Return the [x, y] coordinate for the center point of the cell that contains the specified text.  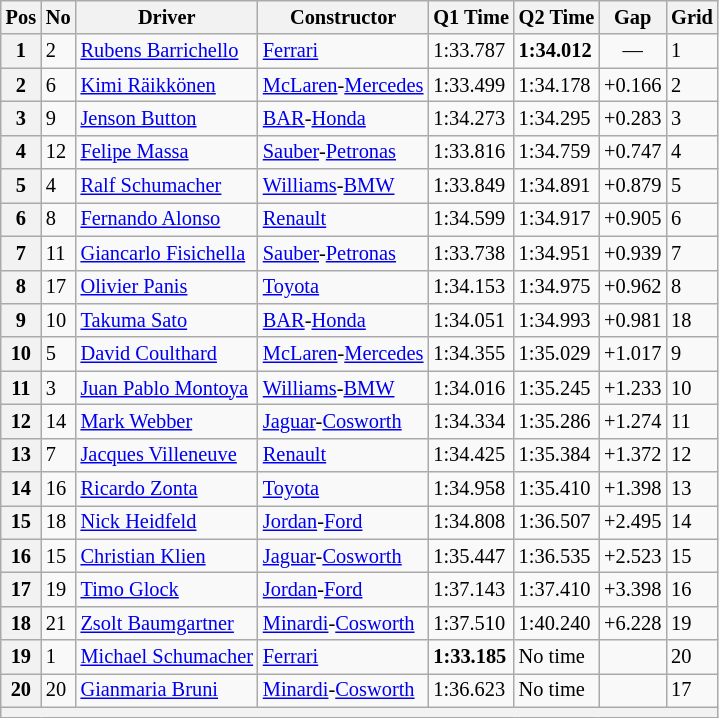
Grid [692, 17]
Mark Webber [167, 421]
Juan Pablo Montoya [167, 388]
1:34.951 [556, 253]
+2.523 [632, 556]
+1.398 [632, 489]
1:36.535 [556, 556]
1:33.816 [470, 152]
1:35.029 [556, 354]
1:34.808 [470, 522]
1:36.623 [470, 690]
Gap [632, 17]
1:34.759 [556, 152]
1:33.787 [470, 51]
Zsolt Baumgartner [167, 623]
1:34.891 [556, 186]
Kimi Räikkönen [167, 85]
1:33.849 [470, 186]
+1.233 [632, 388]
1:34.975 [556, 287]
1:35.245 [556, 388]
+0.879 [632, 186]
+1.372 [632, 455]
No [58, 17]
1:33.738 [470, 253]
1:33.185 [470, 657]
+0.166 [632, 85]
+3.398 [632, 589]
1:34.012 [556, 51]
— [632, 51]
Rubens Barrichello [167, 51]
Pos [21, 17]
Driver [167, 17]
1:34.051 [470, 320]
1:33.499 [470, 85]
Q2 Time [556, 17]
1:34.917 [556, 219]
+0.981 [632, 320]
Felipe Massa [167, 152]
Timo Glock [167, 589]
Jenson Button [167, 118]
+0.962 [632, 287]
+1.274 [632, 421]
Olivier Panis [167, 287]
Fernando Alonso [167, 219]
1:34.273 [470, 118]
1:34.153 [470, 287]
1:37.143 [470, 589]
1:34.334 [470, 421]
1:34.599 [470, 219]
1:35.286 [556, 421]
Constructor [343, 17]
1:34.993 [556, 320]
1:36.507 [556, 522]
David Coulthard [167, 354]
1:34.016 [470, 388]
Takuma Sato [167, 320]
+1.017 [632, 354]
1:34.958 [470, 489]
21 [58, 623]
+0.747 [632, 152]
1:34.355 [470, 354]
1:35.410 [556, 489]
Q1 Time [470, 17]
+6.228 [632, 623]
1:35.447 [470, 556]
+0.939 [632, 253]
+2.495 [632, 522]
Ricardo Zonta [167, 489]
1:37.410 [556, 589]
Giancarlo Fisichella [167, 253]
+0.283 [632, 118]
Jacques Villeneuve [167, 455]
Nick Heidfeld [167, 522]
Gianmaria Bruni [167, 690]
+0.905 [632, 219]
1:35.384 [556, 455]
Ralf Schumacher [167, 186]
1:37.510 [470, 623]
1:34.425 [470, 455]
Christian Klien [167, 556]
Michael Schumacher [167, 657]
1:34.178 [556, 85]
1:34.295 [556, 118]
1:40.240 [556, 623]
